Scan for the cell matching the given text and deliver its [X, Y] coordinate at center. 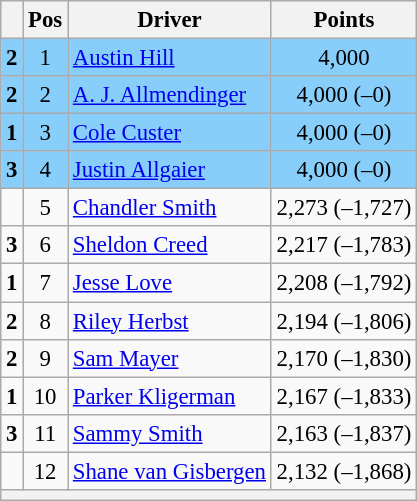
2,217 (–1,783) [344, 245]
Sheldon Creed [170, 245]
Cole Custer [170, 133]
7 [46, 283]
4 [46, 170]
Parker Kligerman [170, 396]
Chandler Smith [170, 208]
2,273 (–1,727) [344, 208]
8 [46, 321]
Sammy Smith [170, 433]
2,194 (–1,806) [344, 321]
Austin Hill [170, 58]
11 [46, 433]
Riley Herbst [170, 321]
Sam Mayer [170, 358]
4,000 [344, 58]
2,163 (–1,837) [344, 433]
Pos [46, 20]
10 [46, 396]
2,170 (–1,830) [344, 358]
9 [46, 358]
Jesse Love [170, 283]
Driver [170, 20]
Justin Allgaier [170, 170]
A. J. Allmendinger [170, 95]
5 [46, 208]
6 [46, 245]
12 [46, 471]
Shane van Gisbergen [170, 471]
2,167 (–1,833) [344, 396]
2,208 (–1,792) [344, 283]
2,132 (–1,868) [344, 471]
Points [344, 20]
